From the cell containing the given text, extract its center point as (x, y) coordinate. 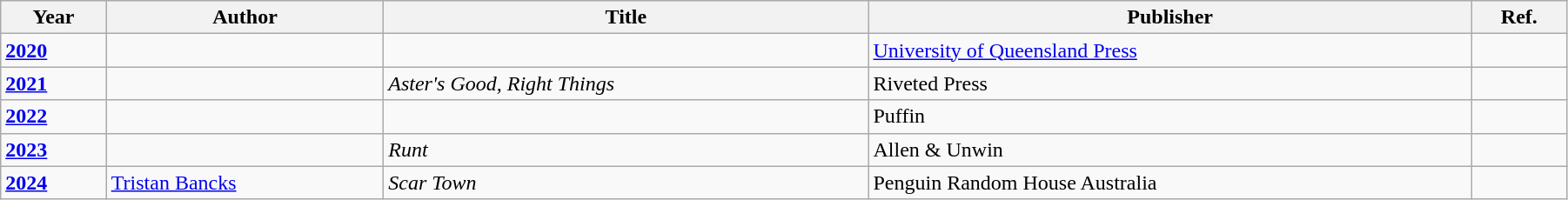
2024 (54, 183)
2022 (54, 117)
Scar Town (627, 183)
Title (627, 17)
Aster's Good, Right Things (627, 83)
Riveted Press (1169, 83)
Puffin (1169, 117)
Penguin Random House Australia (1169, 183)
Ref. (1519, 17)
Runt (627, 150)
2023 (54, 150)
Year (54, 17)
Publisher (1169, 17)
Allen & Unwin (1169, 150)
Tristan Bancks (245, 183)
2021 (54, 83)
Author (245, 17)
University of Queensland Press (1169, 50)
2020 (54, 50)
